Return [X, Y] of the center of cell containing provided text 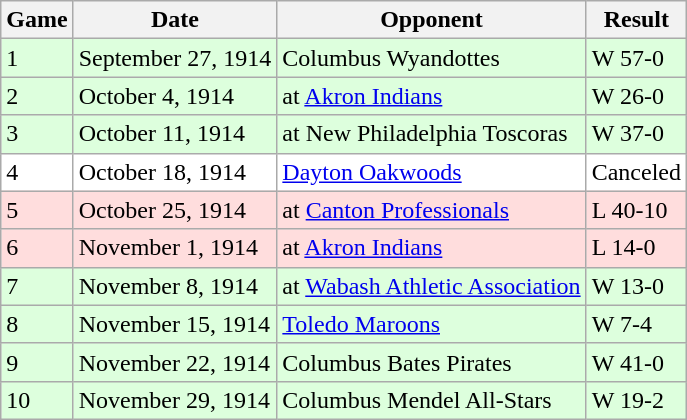
1 [37, 58]
October 18, 1914 [175, 172]
8 [37, 324]
W 13-0 [636, 286]
W 26-0 [636, 96]
5 [37, 210]
Columbus Wyandottes [432, 58]
September 27, 1914 [175, 58]
at Canton Professionals [432, 210]
4 [37, 172]
Game [37, 20]
Toledo Maroons [432, 324]
October 11, 1914 [175, 134]
Dayton Oakwoods [432, 172]
October 4, 1914 [175, 96]
W 41-0 [636, 362]
Result [636, 20]
6 [37, 248]
at Wabash Athletic Association [432, 286]
2 [37, 96]
Opponent [432, 20]
November 22, 1914 [175, 362]
Canceled [636, 172]
November 15, 1914 [175, 324]
9 [37, 362]
Date [175, 20]
W 37-0 [636, 134]
November 29, 1914 [175, 400]
L 14-0 [636, 248]
10 [37, 400]
W 7-4 [636, 324]
Columbus Mendel All-Stars [432, 400]
at New Philadelphia Toscoras [432, 134]
November 8, 1914 [175, 286]
W 57-0 [636, 58]
W 19-2 [636, 400]
October 25, 1914 [175, 210]
November 1, 1914 [175, 248]
3 [37, 134]
7 [37, 286]
Columbus Bates Pirates [432, 362]
L 40-10 [636, 210]
